Find where the given text appears and provide that cell's center as (x, y) coordinate. 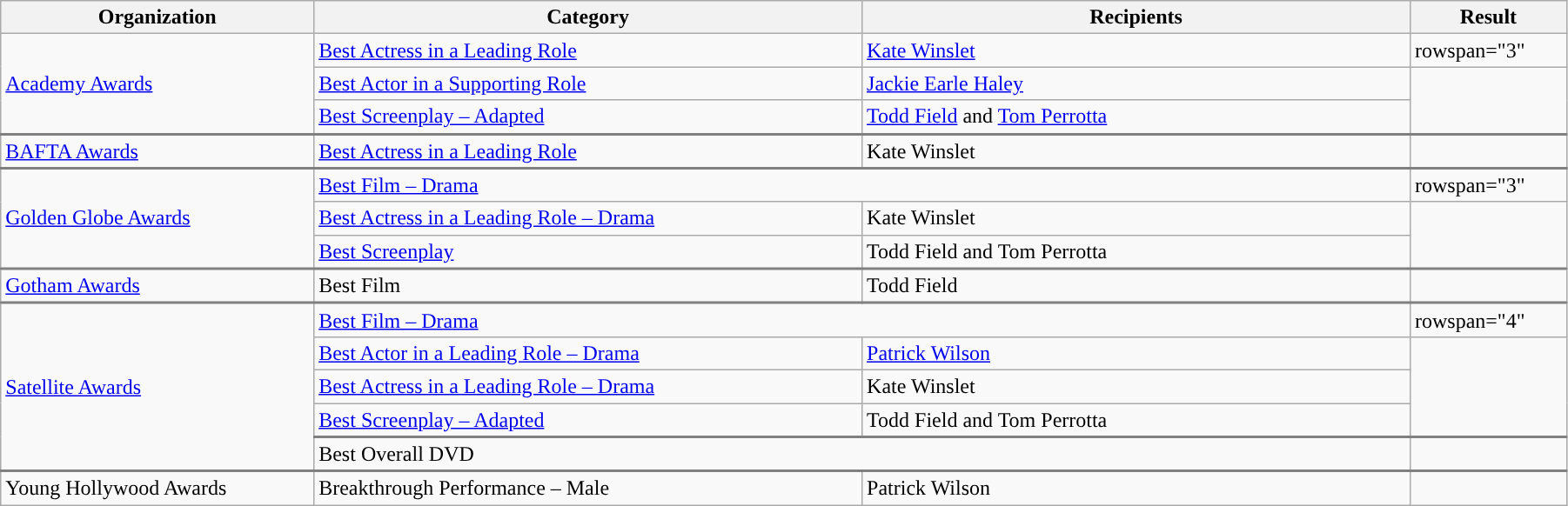
Academy Awards (157, 83)
BAFTA Awards (157, 151)
Result (1488, 17)
Category (588, 17)
Gotham Awards (157, 286)
Organization (157, 17)
Young Hollywood Awards (157, 489)
Golden Globe Awards (157, 218)
Satellite Awards (157, 388)
Best Actor in a Supporting Role (588, 83)
Jackie Earle Haley (1136, 83)
Best Overall DVD (862, 454)
Best Film (588, 286)
Best Screenplay (588, 252)
Breakthrough Performance – Male (588, 489)
rowspan="4" (1488, 320)
Recipients (1136, 17)
Todd Field (1136, 286)
Best Actor in a Leading Role – Drama (588, 353)
